Find where the given text appears and provide that cell's center as (X, Y) coordinate. 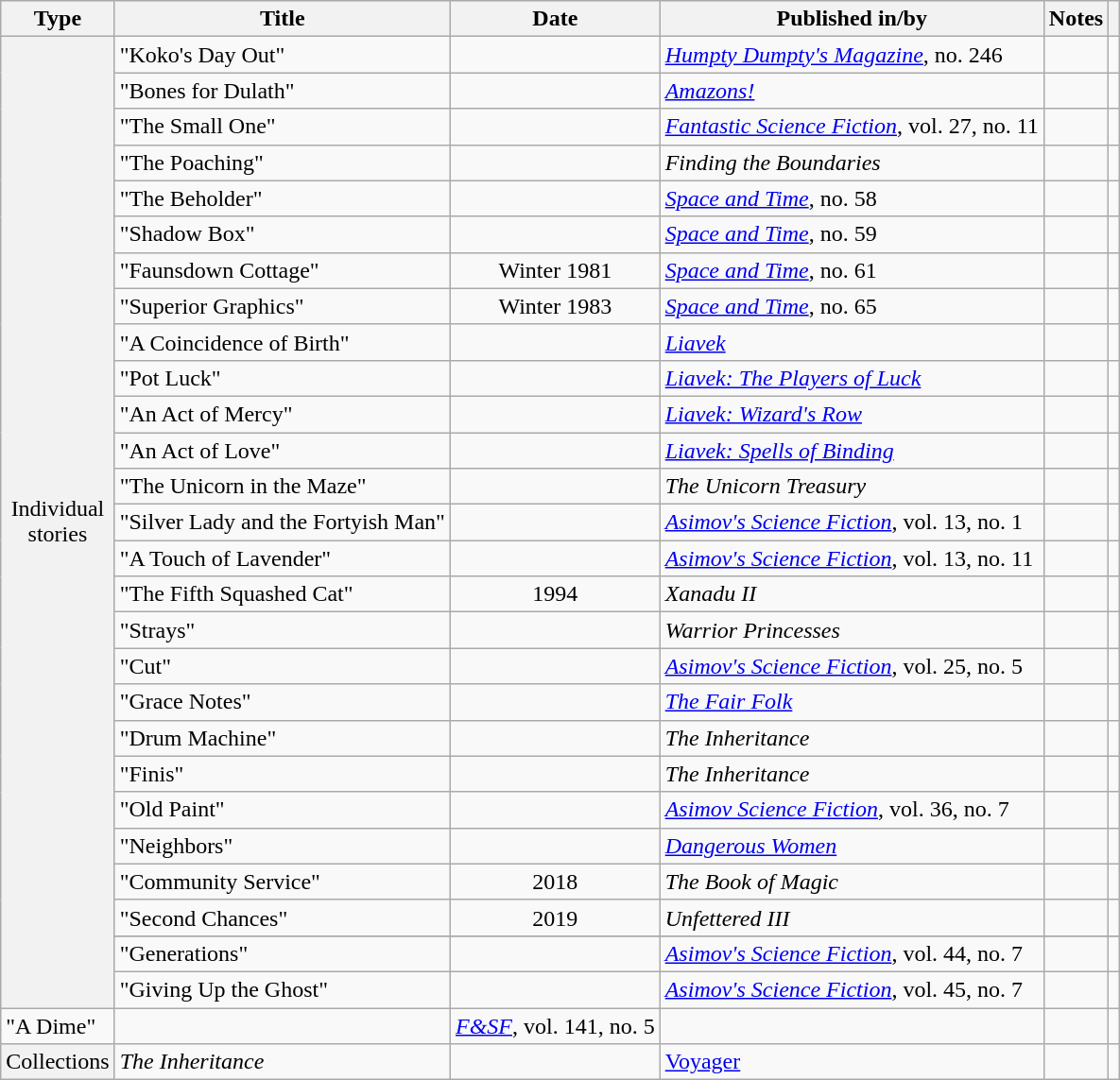
"Shadow Box" (282, 234)
Space and Time, no. 61 (852, 270)
Voyager (852, 1062)
"A Dime" (58, 1025)
"Neighbors" (282, 846)
"A Coincidence of Birth" (282, 342)
"Bones for Dulath" (282, 91)
"Pot Luck" (282, 378)
1994 (555, 594)
Liavek (852, 342)
"Old Paint" (282, 810)
"Silver Lady and the Fortyish Man" (282, 523)
Asimov Science Fiction, vol. 36, no. 7 (852, 810)
Humpty Dumpty's Magazine, no. 246 (852, 55)
Xanadu II (852, 594)
"The Beholder" (282, 198)
"Drum Machine" (282, 738)
Asimov's Science Fiction, vol. 45, no. 7 (852, 989)
Date (555, 19)
Liavek: The Players of Luck (852, 378)
Type (58, 19)
Winter 1981 (555, 270)
Amazons! (852, 91)
"Strays" (282, 630)
"A Touch of Lavender" (282, 558)
Liavek: Wizard's Row (852, 414)
"An Act of Love" (282, 451)
"Generations" (282, 953)
The Fair Folk (852, 702)
"Grace Notes" (282, 702)
F&SF, vol. 141, no. 5 (555, 1025)
Individual stories (58, 523)
"The Poaching" (282, 163)
"Superior Graphics" (282, 306)
Liavek: Spells of Binding (852, 451)
Asimov's Science Fiction, vol. 13, no. 1 (852, 523)
Collections (58, 1062)
2018 (555, 882)
"The Small One" (282, 127)
Asimov's Science Fiction, vol. 25, no. 5 (852, 666)
Winter 1983 (555, 306)
Unfettered III (852, 917)
Title (282, 19)
Published in/by (852, 19)
Asimov's Science Fiction, vol. 44, no. 7 (852, 953)
The Unicorn Treasury (852, 487)
Space and Time, no. 59 (852, 234)
Fantastic Science Fiction, vol. 27, no. 11 (852, 127)
"Giving Up the Ghost" (282, 989)
Asimov's Science Fiction, vol. 13, no. 11 (852, 558)
"Community Service" (282, 882)
2019 (555, 917)
Space and Time, no. 58 (852, 198)
Notes (1076, 19)
"Finis" (282, 774)
"An Act of Mercy" (282, 414)
"Faunsdown Cottage" (282, 270)
"The Unicorn in the Maze" (282, 487)
The Book of Magic (852, 882)
"Cut" (282, 666)
Warrior Princesses (852, 630)
Finding the Boundaries (852, 163)
"The Fifth Squashed Cat" (282, 594)
"Second Chances" (282, 917)
Dangerous Women (852, 846)
"Koko's Day Out" (282, 55)
Space and Time, no. 65 (852, 306)
